Return the [x, y] coordinate for the center point of the cell that contains the specified text.  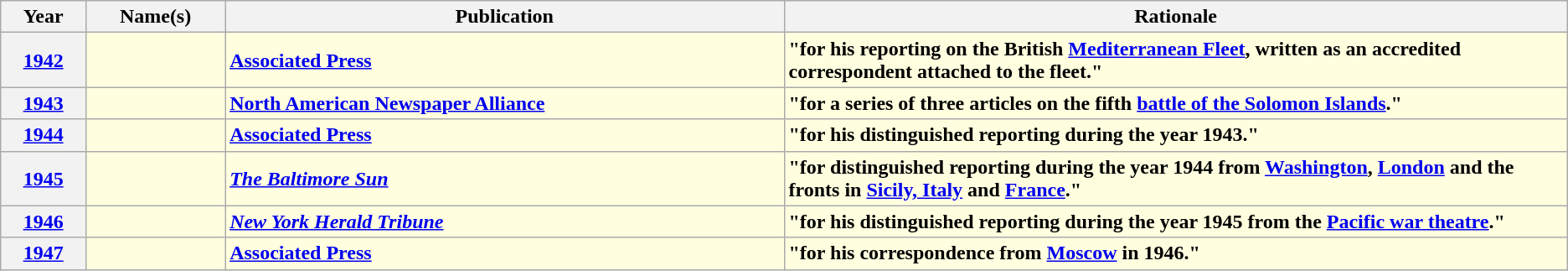
1943 [44, 103]
"for his correspondence from Moscow in 1946." [1176, 253]
"for distinguished reporting during the year 1944 from Washington, London and the fronts in Sicily, Italy and France." [1176, 178]
Rationale [1176, 17]
The Baltimore Sun [504, 178]
North American Newspaper Alliance [504, 103]
1944 [44, 135]
"for his distinguished reporting during the year 1945 from the Pacific war theatre." [1176, 221]
1942 [44, 60]
1947 [44, 253]
Publication [504, 17]
1945 [44, 178]
"for his distinguished reporting during the year 1943." [1176, 135]
"for his reporting on the British Mediterranean Fleet, written as an accredited correspondent attached to the fleet." [1176, 60]
1946 [44, 221]
"for a series of three articles on the fifth battle of the Solomon Islands." [1176, 103]
New York Herald Tribune [504, 221]
Year [44, 17]
Name(s) [156, 17]
